Provide the [x, y] coordinate of the cell's center where the given text is located.  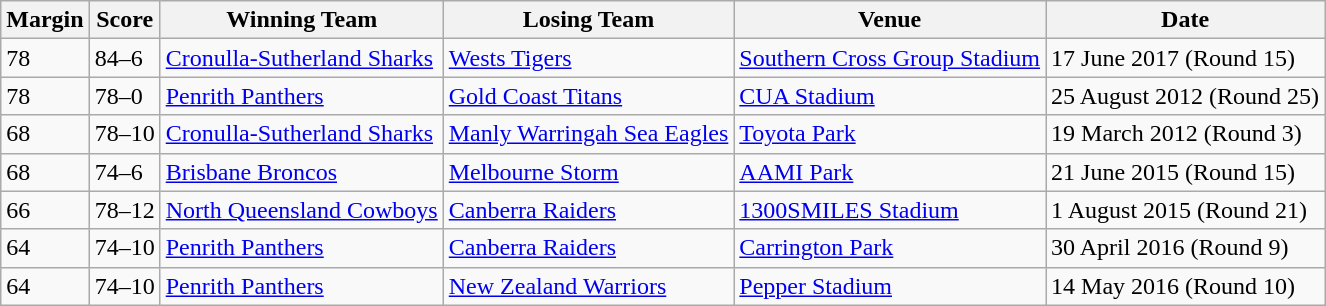
Wests Tigers [588, 58]
Winning Team [302, 20]
Southern Cross Group Stadium [890, 58]
Losing Team [588, 20]
19 March 2012 (Round 3) [1186, 134]
Venue [890, 20]
66 [45, 210]
New Zealand Warriors [588, 286]
84–6 [124, 58]
Toyota Park [890, 134]
Melbourne Storm [588, 172]
Brisbane Broncos [302, 172]
Date [1186, 20]
AAMI Park [890, 172]
74–6 [124, 172]
North Queensland Cowboys [302, 210]
Pepper Stadium [890, 286]
78–0 [124, 96]
25 August 2012 (Round 25) [1186, 96]
1 August 2015 (Round 21) [1186, 210]
17 June 2017 (Round 15) [1186, 58]
78–10 [124, 134]
Gold Coast Titans [588, 96]
Score [124, 20]
30 April 2016 (Round 9) [1186, 248]
78–12 [124, 210]
Manly Warringah Sea Eagles [588, 134]
Margin [45, 20]
Carrington Park [890, 248]
1300SMILES Stadium [890, 210]
CUA Stadium [890, 96]
21 June 2015 (Round 15) [1186, 172]
14 May 2016 (Round 10) [1186, 286]
